Scan for the cell matching the given text and deliver its [X, Y] coordinate at center. 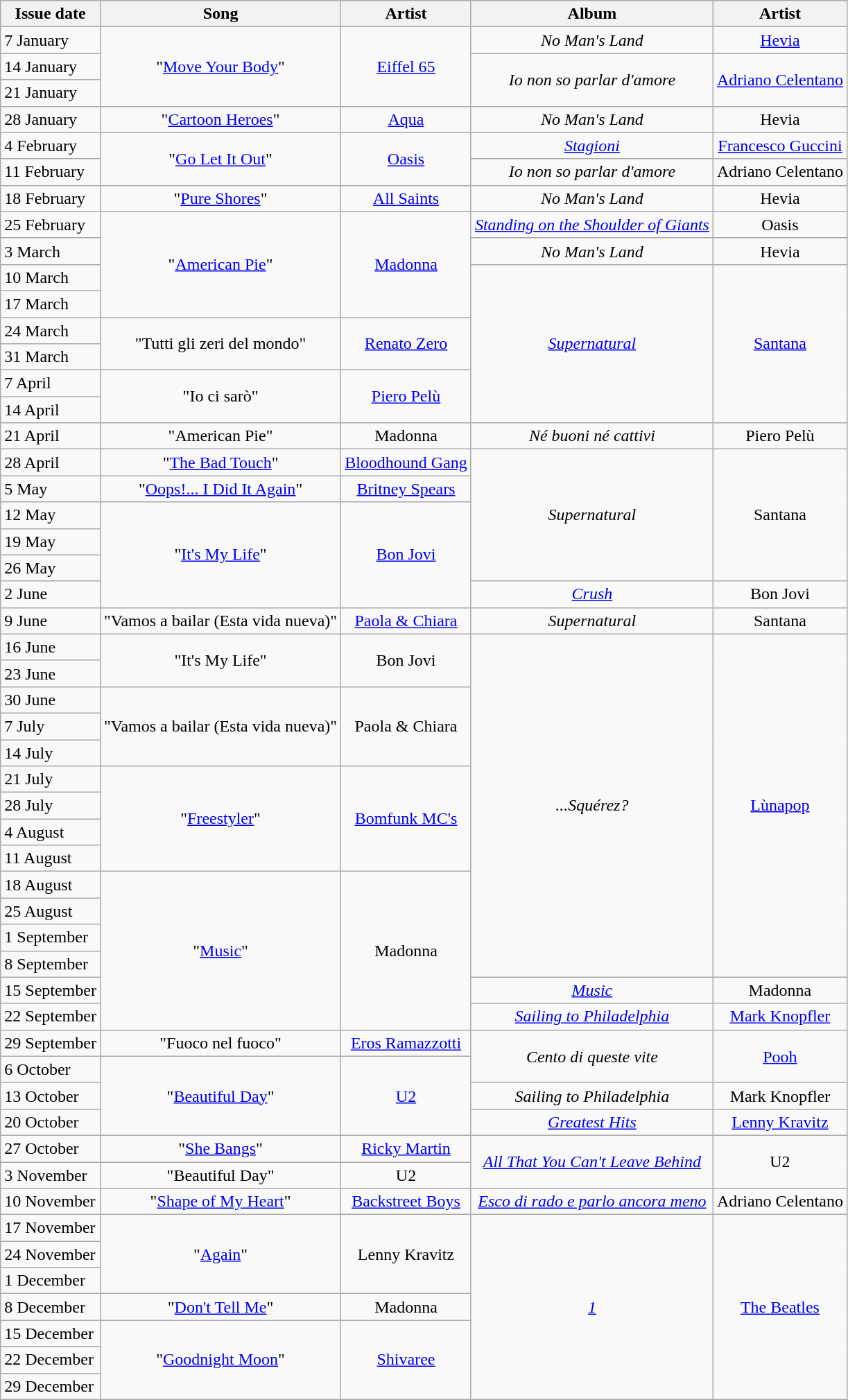
25 August [51, 911]
3 November [51, 1175]
11 February [51, 172]
Eros Ramazzotti [406, 1043]
29 December [51, 1386]
"Don't Tell Me" [220, 1307]
3 March [51, 251]
18 February [51, 198]
11 August [51, 858]
21 July [51, 779]
29 September [51, 1043]
Cento di queste vite [592, 1056]
Crush [592, 594]
Album [592, 14]
26 May [51, 568]
24 November [51, 1254]
"Io ci sarò" [220, 397]
Stagioni [592, 146]
Britney Spears [406, 489]
Shivaree [406, 1360]
8 September [51, 964]
27 October [51, 1148]
6 October [51, 1069]
Francesco Guccini [779, 146]
Pooh [779, 1056]
28 January [51, 119]
10 November [51, 1202]
15 September [51, 990]
7 January [51, 40]
Backstreet Boys [406, 1202]
5 May [51, 489]
30 June [51, 700]
Greatest Hits [592, 1122]
1 December [51, 1281]
17 March [51, 304]
14 July [51, 752]
12 May [51, 515]
31 March [51, 357]
20 October [51, 1122]
"Music" [220, 951]
14 April [51, 410]
"Freestyler" [220, 819]
Song [220, 14]
Eiffel 65 [406, 67]
Bloodhound Gang [406, 463]
"The Bad Touch" [220, 463]
22 December [51, 1360]
1 [592, 1307]
"Pure Shores" [220, 198]
"Oops!... I Did It Again" [220, 489]
All That You Can't Leave Behind [592, 1161]
The Beatles [779, 1307]
"She Bangs" [220, 1148]
"Cartoon Heroes" [220, 119]
Né buoni né cattivi [592, 436]
1 September [51, 937]
19 May [51, 542]
9 June [51, 621]
Lùnapop [779, 806]
Esco di rado e parlo ancora meno [592, 1202]
"Again" [220, 1254]
28 April [51, 463]
16 June [51, 647]
"Shape of My Heart" [220, 1202]
"Go Let It Out" [220, 159]
8 December [51, 1307]
22 September [51, 1017]
7 July [51, 726]
13 October [51, 1096]
24 March [51, 331]
2 June [51, 594]
Music [592, 990]
25 February [51, 225]
7 April [51, 383]
Aqua [406, 119]
"Move Your Body" [220, 67]
Standing on the Shoulder of Giants [592, 225]
23 June [51, 673]
18 August [51, 885]
14 January [51, 67]
"Fuoco nel fuoco" [220, 1043]
Ricky Martin [406, 1148]
21 January [51, 93]
Issue date [51, 14]
...Squérez? [592, 806]
21 April [51, 436]
All Saints [406, 198]
"Tutti gli zeri del mondo" [220, 344]
Renato Zero [406, 344]
10 March [51, 277]
4 February [51, 146]
15 December [51, 1333]
"Goodnight Moon" [220, 1360]
17 November [51, 1228]
28 July [51, 806]
Bomfunk MC's [406, 819]
4 August [51, 832]
